Return the (x, y) coordinate for the center point of the cell that contains the specified text.  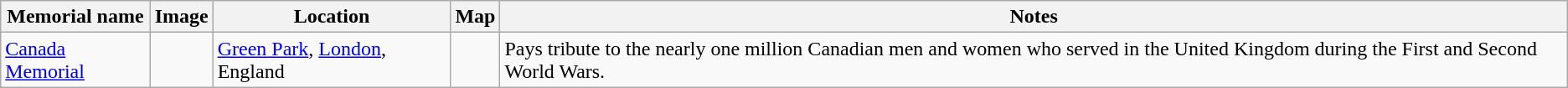
Location (332, 17)
Pays tribute to the nearly one million Canadian men and women who served in the United Kingdom during the First and Second World Wars. (1034, 60)
Notes (1034, 17)
Canada Memorial (75, 60)
Green Park, London, England (332, 60)
Memorial name (75, 17)
Image (181, 17)
Map (476, 17)
